Capture the cell that displays the provided text and extract its [X, Y] central coordinate. 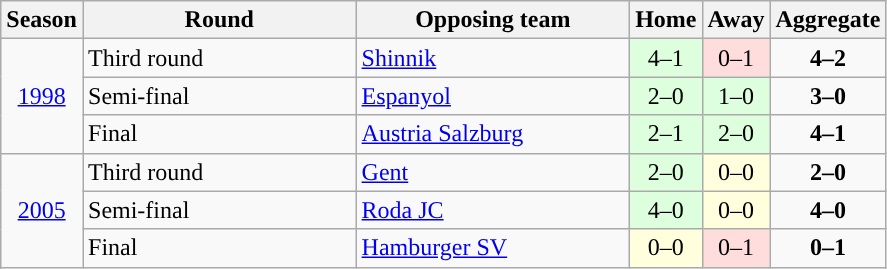
Shinnik [493, 58]
Aggregate [828, 20]
Opposing team [493, 20]
Hamburger SV [493, 248]
Season [42, 20]
1–0 [736, 96]
Espanyol [493, 96]
Round [219, 20]
2–1 [666, 134]
4–2 [828, 58]
Roda JC [493, 210]
Gent [493, 172]
Home [666, 20]
1998 [42, 96]
Austria Salzburg [493, 134]
2005 [42, 210]
Away [736, 20]
3–0 [828, 96]
